Capture the cell that displays the provided text and extract its (x, y) central coordinate. 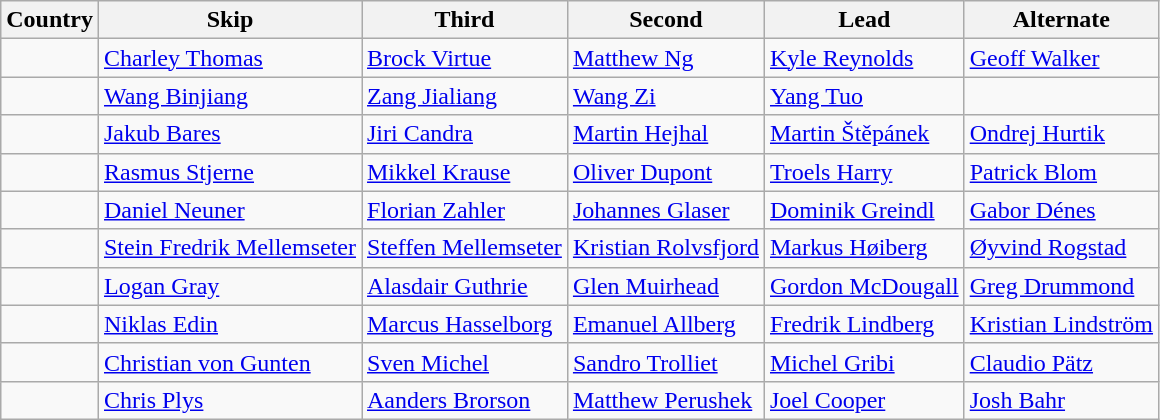
Emanuel Allberg (666, 324)
Daniel Neuner (230, 210)
Glen Muirhead (666, 286)
Geoff Walker (1061, 58)
Markus Høiberg (864, 248)
Florian Zahler (465, 210)
Johannes Glaser (666, 210)
Lead (864, 20)
Niklas Edin (230, 324)
Martin Hejhal (666, 134)
Stein Fredrik Mellemseter (230, 248)
Aanders Brorson (465, 400)
Troels Harry (864, 172)
Sandro Trolliet (666, 362)
Wang Zi (666, 96)
Greg Drummond (1061, 286)
Chris Plys (230, 400)
Second (666, 20)
Gabor Dénes (1061, 210)
Jakub Bares (230, 134)
Skip (230, 20)
Patrick Blom (1061, 172)
Kristian Lindström (1061, 324)
Wang Binjiang (230, 96)
Joel Cooper (864, 400)
Brock Virtue (465, 58)
Kristian Rolvsfjord (666, 248)
Michel Gribi (864, 362)
Country (50, 20)
Alasdair Guthrie (465, 286)
Claudio Pätz (1061, 362)
Jiri Candra (465, 134)
Oliver Dupont (666, 172)
Third (465, 20)
Mikkel Krause (465, 172)
Sven Michel (465, 362)
Matthew Perushek (666, 400)
Matthew Ng (666, 58)
Kyle Reynolds (864, 58)
Steffen Mellemseter (465, 248)
Rasmus Stjerne (230, 172)
Martin Štěpánek (864, 134)
Marcus Hasselborg (465, 324)
Øyvind Rogstad (1061, 248)
Logan Gray (230, 286)
Fredrik Lindberg (864, 324)
Josh Bahr (1061, 400)
Zang Jialiang (465, 96)
Yang Tuo (864, 96)
Ondrej Hurtik (1061, 134)
Gordon McDougall (864, 286)
Christian von Gunten (230, 362)
Charley Thomas (230, 58)
Dominik Greindl (864, 210)
Alternate (1061, 20)
